Search for the cell housing the specified text and yield its [X, Y] center coordinate. 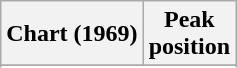
Chart (1969) [72, 34]
Peakposition [189, 34]
